Find where the given text appears and provide that cell's center as [x, y] coordinate. 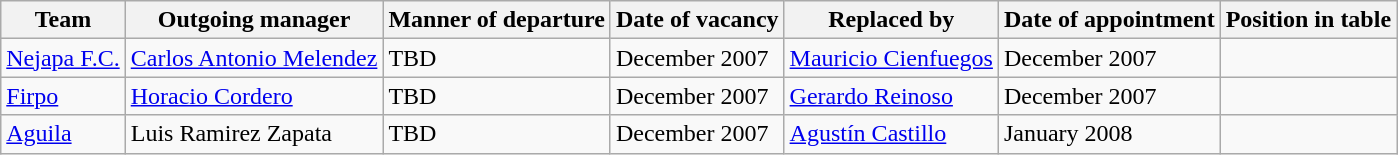
Carlos Antonio Melendez [254, 58]
Date of appointment [1109, 20]
January 2008 [1109, 134]
Nejapa F.C. [63, 58]
Horacio Cordero [254, 96]
Aguila [63, 134]
Manner of departure [496, 20]
Position in table [1308, 20]
Team [63, 20]
Luis Ramirez Zapata [254, 134]
Mauricio Cienfuegos [891, 58]
Replaced by [891, 20]
Date of vacancy [697, 20]
Gerardo Reinoso [891, 96]
Outgoing manager [254, 20]
Firpo [63, 96]
Agustín Castillo [891, 134]
